Capture the cell that displays the provided text and extract its (x, y) central coordinate. 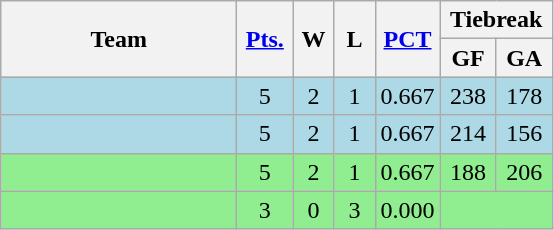
206 (524, 172)
Tiebreak (496, 20)
W (314, 39)
Team (119, 39)
178 (524, 96)
0.000 (408, 210)
PCT (408, 39)
0 (314, 210)
156 (524, 134)
GF (468, 58)
Pts. (265, 39)
L (354, 39)
GA (524, 58)
188 (468, 172)
214 (468, 134)
238 (468, 96)
